Search for the cell housing the specified text and yield its (X, Y) center coordinate. 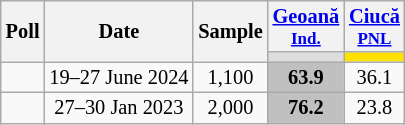
27–30 Jan 2023 (118, 108)
GeoanăInd. (306, 26)
CiucăPNL (374, 26)
36.1 (374, 78)
76.2 (306, 108)
23.8 (374, 108)
Poll (23, 30)
2,000 (230, 108)
1,100 (230, 78)
19–27 June 2024 (118, 78)
Sample (230, 30)
Date (118, 30)
63.9 (306, 78)
